Provide the (X, Y) coordinate of the cell's center where the given text is located.  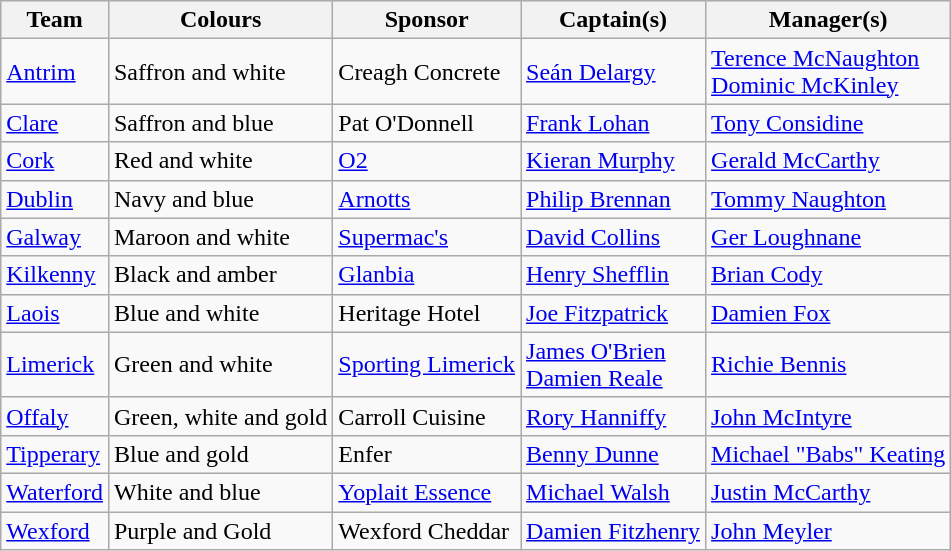
Sponsor (427, 20)
Ger Loughnane (828, 237)
Red and white (220, 161)
David Collins (614, 237)
Blue and gold (220, 454)
Michael Walsh (614, 492)
Captain(s) (614, 20)
Damien Fox (828, 313)
Laois (55, 313)
Creagh Concrete (427, 72)
Manager(s) (828, 20)
Seán Delargy (614, 72)
Arnotts (427, 199)
Waterford (55, 492)
Saffron and white (220, 72)
Damien Fitzhenry (614, 531)
Wexford Cheddar (427, 531)
John McIntyre (828, 416)
Offaly (55, 416)
Blue and white (220, 313)
Tommy Naughton (828, 199)
Saffron and blue (220, 123)
Limerick (55, 364)
Frank Lohan (614, 123)
Sporting Limerick (427, 364)
Navy and blue (220, 199)
Brian Cody (828, 275)
Galway (55, 237)
Heritage Hotel (427, 313)
Tipperary (55, 454)
O2 (427, 161)
Green, white and gold (220, 416)
Clare (55, 123)
White and blue (220, 492)
Carroll Cuisine (427, 416)
Joe Fitzpatrick (614, 313)
Justin McCarthy (828, 492)
Dublin (55, 199)
Enfer (427, 454)
Benny Dunne (614, 454)
Cork (55, 161)
Terence McNaughtonDominic McKinley (828, 72)
Team (55, 20)
Kieran Murphy (614, 161)
James O'BrienDamien Reale (614, 364)
Yoplait Essence (427, 492)
Henry Shefflin (614, 275)
Wexford (55, 531)
Pat O'Donnell (427, 123)
Kilkenny (55, 275)
Supermac's (427, 237)
Purple and Gold (220, 531)
Colours (220, 20)
Glanbia (427, 275)
Maroon and white (220, 237)
Philip Brennan (614, 199)
John Meyler (828, 531)
Gerald McCarthy (828, 161)
Antrim (55, 72)
Black and amber (220, 275)
Michael "Babs" Keating (828, 454)
Tony Considine (828, 123)
Rory Hanniffy (614, 416)
Green and white (220, 364)
Richie Bennis (828, 364)
